Search for the cell housing the specified text and yield its [x, y] center coordinate. 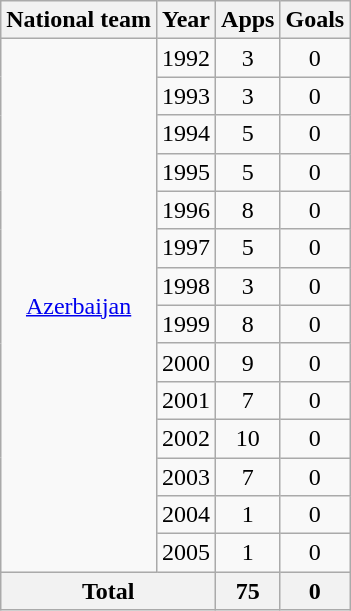
2001 [186, 400]
Total [108, 591]
2000 [186, 362]
75 [248, 591]
Azerbaijan [79, 306]
10 [248, 438]
1998 [186, 286]
1999 [186, 324]
1995 [186, 172]
1994 [186, 134]
1997 [186, 248]
1992 [186, 58]
2004 [186, 515]
2002 [186, 438]
Apps [248, 20]
2003 [186, 477]
Goals [315, 20]
1996 [186, 210]
9 [248, 362]
1993 [186, 96]
Year [186, 20]
2005 [186, 553]
National team [79, 20]
